Return the [X, Y] coordinate for the center point of the cell that contains the specified text.  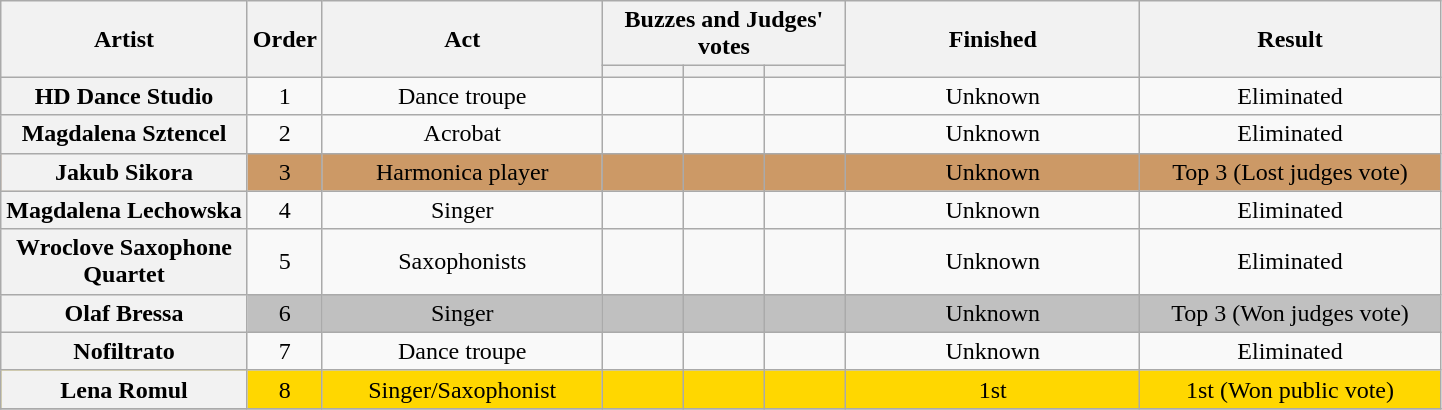
1 [284, 96]
Singer/Saxophonist [462, 389]
HD Dance Studio [124, 96]
3 [284, 172]
Lena Romul [124, 389]
6 [284, 313]
Result [1290, 39]
Buzzes and Judges' votes [724, 34]
Nofiltrato [124, 351]
Order [284, 39]
Magdalena Lechowska [124, 210]
1st (Won public vote) [1290, 389]
Wroclove Saxophone Quartet [124, 262]
4 [284, 210]
Saxophonists [462, 262]
2 [284, 134]
Jakub Sikora [124, 172]
Top 3 (Lost judges vote) [1290, 172]
Artist [124, 39]
Olaf Bressa [124, 313]
7 [284, 351]
8 [284, 389]
Act [462, 39]
Acrobat [462, 134]
Harmonica player [462, 172]
1st [993, 389]
Top 3 (Won judges vote) [1290, 313]
Magdalena Sztencel [124, 134]
5 [284, 262]
Finished [993, 39]
